For the text-containing cell, return its midpoint in (X, Y) coordinate format. 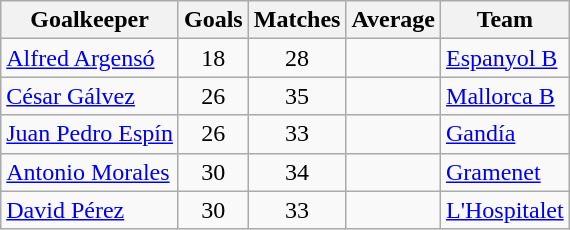
34 (297, 172)
Espanyol B (506, 58)
Antonio Morales (90, 172)
Juan Pedro Espín (90, 134)
Mallorca B (506, 96)
Gandía (506, 134)
César Gálvez (90, 96)
L'Hospitalet (506, 210)
Alfred Argensó (90, 58)
Average (394, 20)
Team (506, 20)
18 (213, 58)
Goals (213, 20)
28 (297, 58)
Goalkeeper (90, 20)
Gramenet (506, 172)
David Pérez (90, 210)
Matches (297, 20)
35 (297, 96)
